Pinpoint the cell where the given text exists, returning its (x, y) midpoint coordinate. 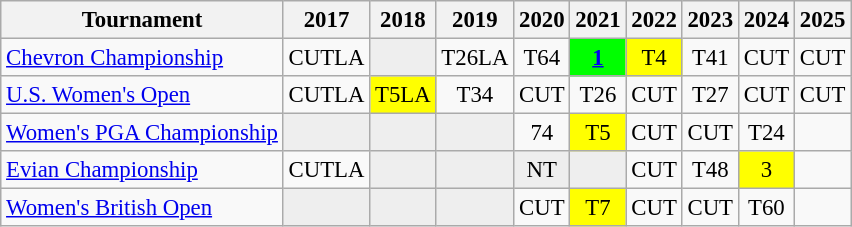
Tournament (142, 20)
T5 (598, 133)
T64 (542, 58)
Women's British Open (142, 208)
T48 (710, 170)
1 (598, 58)
2018 (403, 20)
2022 (654, 20)
2023 (710, 20)
T4 (654, 58)
74 (542, 133)
T24 (766, 133)
T60 (766, 208)
T41 (710, 58)
U.S. Women's Open (142, 95)
T27 (710, 95)
T26LA (475, 58)
2025 (822, 20)
T5LA (403, 95)
Chevron Championship (142, 58)
2021 (598, 20)
2024 (766, 20)
Women's PGA Championship (142, 133)
2020 (542, 20)
T7 (598, 208)
Evian Championship (142, 170)
2017 (326, 20)
NT (542, 170)
3 (766, 170)
T26 (598, 95)
T34 (475, 95)
2019 (475, 20)
